Output the (X, Y) coordinate of the center of the cell containing the given text.  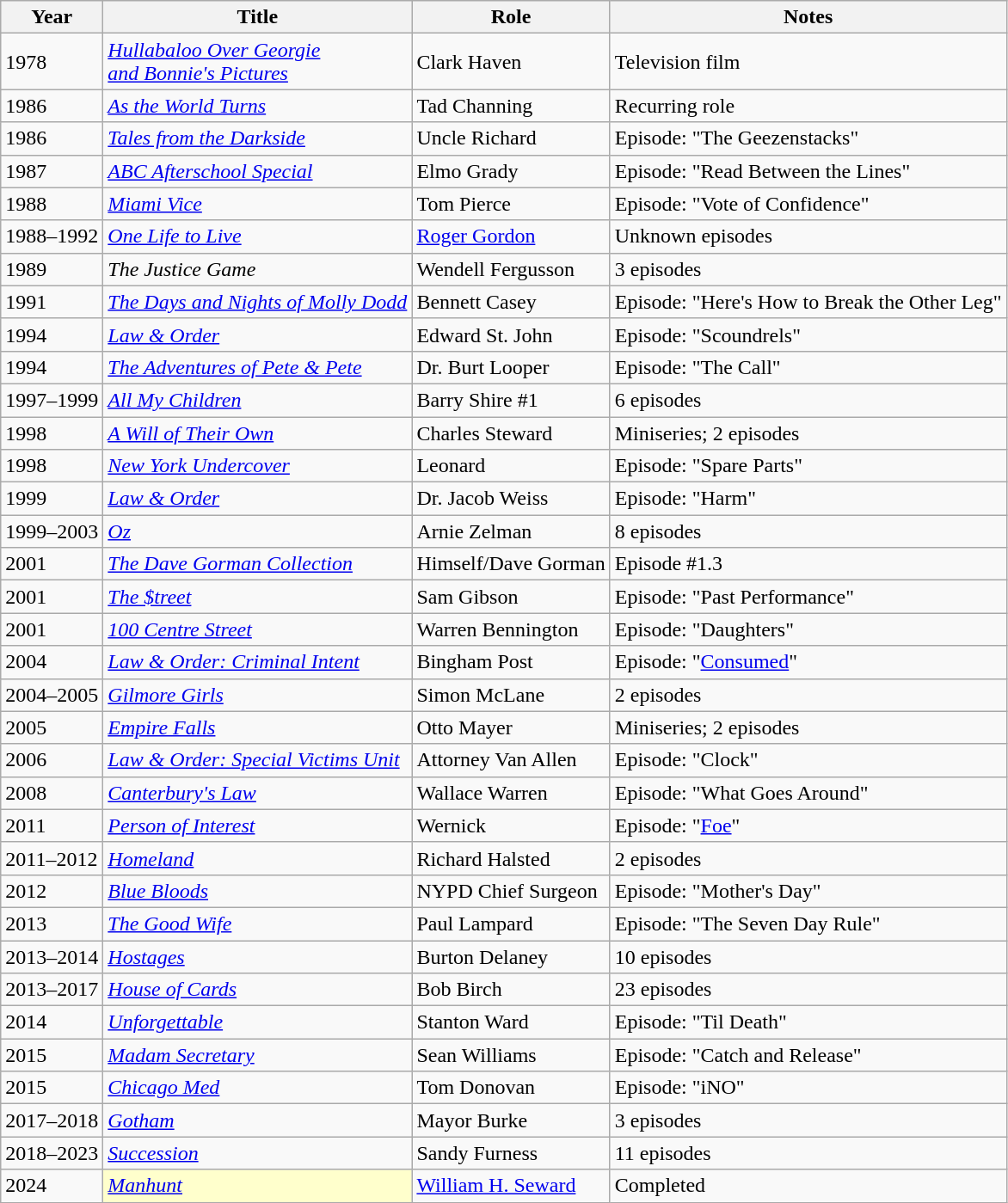
Oz (258, 531)
Tom Donovan (511, 1088)
8 episodes (808, 531)
Episode: "Til Death" (808, 1022)
Sandy Furness (511, 1153)
Episode: "Clock" (808, 760)
Episode: "The Seven Day Rule" (808, 924)
Completed (808, 1186)
Bob Birch (511, 990)
Episode: "Mother's Day" (808, 891)
Burton Delaney (511, 957)
2017–2018 (52, 1120)
Law & Order: Special Victims Unit (258, 760)
Attorney Van Allen (511, 760)
Episode: "Here's How to Break the Other Leg" (808, 302)
Episode: "Past Performance" (808, 597)
The Adventures of Pete & Pete (258, 367)
Episode: "Read Between the Lines" (808, 171)
House of Cards (258, 990)
Episode: "iNO" (808, 1088)
2013 (52, 924)
Manhunt (258, 1186)
2004–2005 (52, 695)
Episode: "Consumed" (808, 662)
Uncle Richard (511, 138)
23 episodes (808, 990)
Episode: "Scoundrels" (808, 335)
As the World Turns (258, 106)
Episode: "What Goes Around" (808, 793)
Wernick (511, 826)
Canterbury's Law (258, 793)
All My Children (258, 400)
Bennett Casey (511, 302)
Sean Williams (511, 1055)
2012 (52, 891)
The Good Wife (258, 924)
Hullabaloo Over Georgie and Bonnie's Pictures (258, 62)
Simon McLane (511, 695)
A Will of Their Own (258, 433)
1988–1992 (52, 236)
Gilmore Girls (258, 695)
Arnie Zelman (511, 531)
The Justice Game (258, 269)
Madam Secretary (258, 1055)
Role (511, 17)
Himself/Dave Gorman (511, 564)
Otto Mayer (511, 727)
Empire Falls (258, 727)
Succession (258, 1153)
1997–1999 (52, 400)
Law & Order: Criminal Intent (258, 662)
Notes (808, 17)
1988 (52, 204)
Gotham (258, 1120)
1999–2003 (52, 531)
New York Undercover (258, 466)
Miami Vice (258, 204)
2024 (52, 1186)
One Life to Live (258, 236)
2006 (52, 760)
Stanton Ward (511, 1022)
1991 (52, 302)
2011 (52, 826)
Episode: "The Call" (808, 367)
Year (52, 17)
Tales from the Darkside (258, 138)
Unknown episodes (808, 236)
Paul Lampard (511, 924)
Episode: "Daughters" (808, 629)
2004 (52, 662)
The $treet (258, 597)
Roger Gordon (511, 236)
Episode #1.3 (808, 564)
1999 (52, 499)
Barry Shire #1 (511, 400)
Sam Gibson (511, 597)
NYPD Chief Surgeon (511, 891)
11 episodes (808, 1153)
Leonard (511, 466)
Recurring role (808, 106)
Dr. Jacob Weiss (511, 499)
Elmo Grady (511, 171)
10 episodes (808, 957)
Person of Interest (258, 826)
Chicago Med (258, 1088)
6 episodes (808, 400)
William H. Seward (511, 1186)
Episode: "The Geezenstacks" (808, 138)
Episode: "Catch and Release" (808, 1055)
Homeland (258, 858)
Tad Channing (511, 106)
Richard Halsted (511, 858)
Clark Haven (511, 62)
2018–2023 (52, 1153)
2011–2012 (52, 858)
Wallace Warren (511, 793)
100 Centre Street (258, 629)
Blue Bloods (258, 891)
1989 (52, 269)
Charles Steward (511, 433)
2005 (52, 727)
2013–2014 (52, 957)
Tom Pierce (511, 204)
ABC Afterschool Special (258, 171)
Mayor Burke (511, 1120)
Title (258, 17)
Edward St. John (511, 335)
2014 (52, 1022)
The Dave Gorman Collection (258, 564)
Hostages (258, 957)
Warren Bennington (511, 629)
2013–2017 (52, 990)
Dr. Burt Looper (511, 367)
Episode: "Vote of Confidence" (808, 204)
Wendell Fergusson (511, 269)
2008 (52, 793)
1987 (52, 171)
Episode: "Spare Parts" (808, 466)
Bingham Post (511, 662)
Episode: "Harm" (808, 499)
Unforgettable (258, 1022)
Television film (808, 62)
The Days and Nights of Molly Dodd (258, 302)
1978 (52, 62)
Episode: "Foe" (808, 826)
